Provide the [X, Y] coordinate of the cell's center where the given text is located.  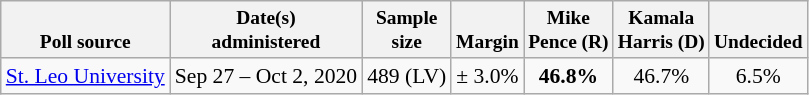
Sep 27 – Oct 2, 2020 [266, 76]
Samplesize [406, 30]
MikePence (R) [569, 30]
489 (LV) [406, 76]
Date(s)administered [266, 30]
KamalaHarris (D) [661, 30]
± 3.0% [487, 76]
Margin [487, 30]
46.7% [661, 76]
Poll source [86, 30]
St. Leo University [86, 76]
46.8% [569, 76]
Undecided [758, 30]
6.5% [758, 76]
